Detect which cell encompasses the target text, then output its [X, Y] center coordinate. 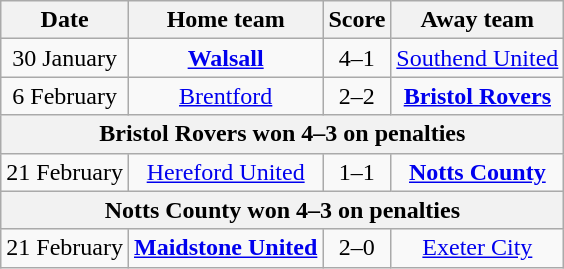
1–1 [357, 172]
Hereford United [225, 172]
Score [357, 20]
Southend United [478, 58]
Notts County [478, 172]
Bristol Rovers [478, 96]
Home team [225, 20]
Brentford [225, 96]
Walsall [225, 58]
6 February [65, 96]
4–1 [357, 58]
30 January [65, 58]
Maidstone United [225, 248]
Date [65, 20]
Bristol Rovers won 4–3 on penalties [282, 134]
2–0 [357, 248]
Away team [478, 20]
Notts County won 4–3 on penalties [282, 210]
2–2 [357, 96]
Exeter City [478, 248]
